Find where the given text appears and provide that cell's center as [X, Y] coordinate. 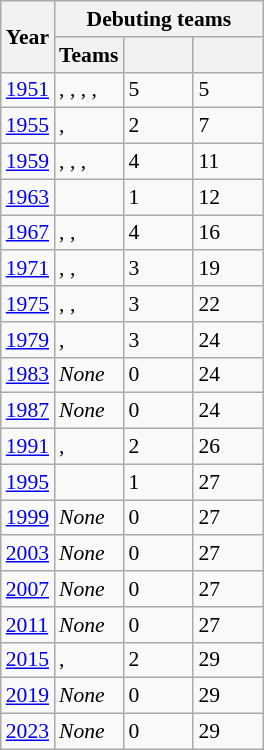
, , , [88, 162]
1975 [28, 304]
2015 [28, 660]
2003 [28, 554]
12 [228, 197]
Debuting teams [159, 19]
2011 [28, 625]
, , , , [88, 90]
1967 [28, 233]
1983 [28, 375]
Year [28, 36]
26 [228, 447]
1959 [28, 162]
19 [228, 269]
2019 [28, 696]
22 [228, 304]
2023 [28, 732]
1971 [28, 269]
1979 [28, 340]
1951 [28, 90]
7 [228, 126]
Teams [88, 55]
1999 [28, 518]
1987 [28, 411]
11 [228, 162]
1995 [28, 482]
1963 [28, 197]
2007 [28, 589]
16 [228, 233]
1991 [28, 447]
1955 [28, 126]
